Identify which cell holds the provided text, then report its [x, y] central coordinate. 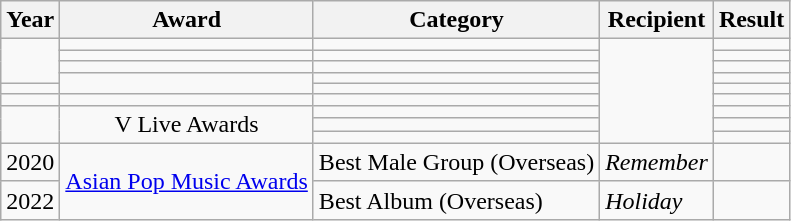
Result [751, 20]
2022 [30, 200]
Category [456, 20]
V Live Awards [187, 124]
Year [30, 20]
Asian Pop Music Awards [187, 181]
Remember [657, 162]
Best Album (Overseas) [456, 200]
Holiday [657, 200]
Recipient [657, 20]
Best Male Group (Overseas) [456, 162]
Award [187, 20]
2020 [30, 162]
